Extract the [X, Y] coordinate from the center of the cell holding the provided text.  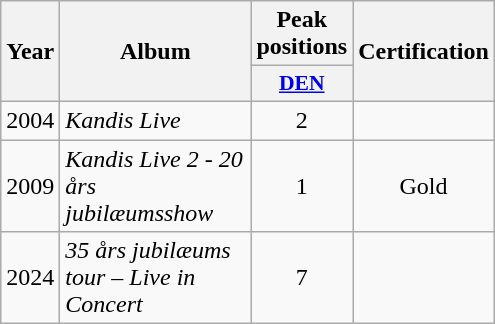
Kandis Live 2 - 20 års jubilæumsshow [156, 186]
2004 [30, 120]
Kandis Live [156, 120]
7 [302, 278]
35 års jubilæums tour – Live in Concert [156, 278]
2009 [30, 186]
Peak positions [302, 34]
2024 [30, 278]
Album [156, 52]
Year [30, 52]
Certification [424, 52]
2 [302, 120]
Gold [424, 186]
DEN [302, 84]
1 [302, 186]
